Find where the given text appears and provide that cell's center as (X, Y) coordinate. 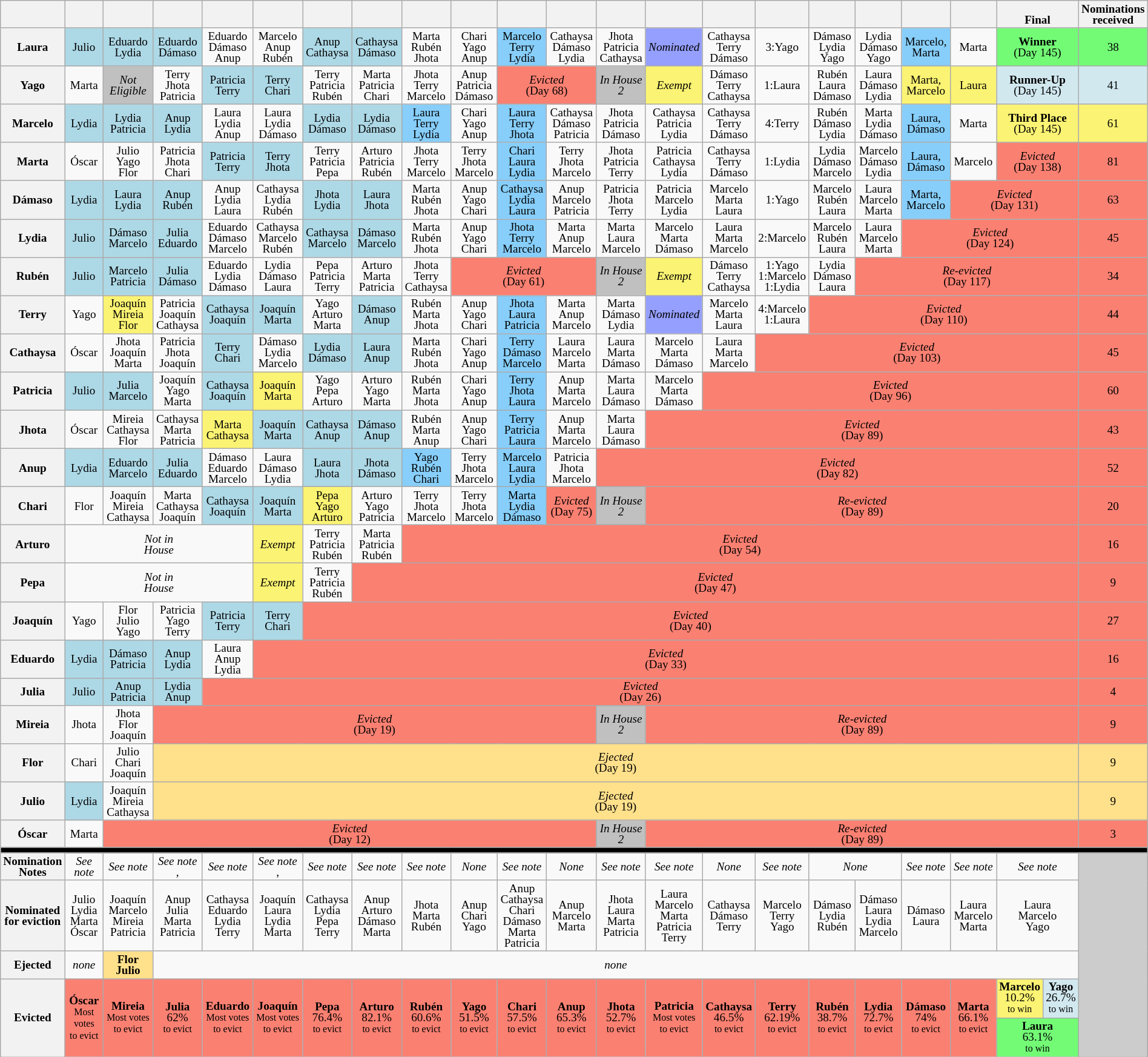
PatriciaJhotaTerry (621, 200)
MartaPatriciaRubén (377, 544)
MarceloAnupRubén (278, 47)
JulioChariJoaquín (128, 762)
PatriciaJhotaChari (177, 161)
JhotaLauraMartaPatricia (621, 916)
Evicted(Day 89) (862, 429)
JhotaTerryCathaysa (426, 276)
Marcelo,Marta (926, 47)
Winner(Day 145) (1038, 47)
Evicted(Day 12) (350, 833)
TerryPatriciaLaura (522, 429)
ÓscarMost votesto evict (84, 1018)
Evicted(Day 75) (572, 505)
AnupCathaysa (328, 47)
Terry (33, 315)
Evicted(Day 96) (890, 391)
YagoPepaArturo (328, 391)
Rubén (33, 276)
Evicted(Day 47) (715, 583)
JhotaDámaso (377, 468)
MartaPatriciaChari (377, 85)
MireiaMost votesto evict (128, 1018)
RubénDámasoLydia (832, 124)
LauraLydia (128, 200)
27 (1113, 620)
4:Marcelo1:Laura (782, 315)
Evicted(Day 40) (691, 620)
Marta66.1%to evict (973, 1018)
LydiaAnup (177, 692)
LauraTerryJhota (522, 124)
JoaquínYagoMarta (177, 391)
MarceloTerryLydia (522, 47)
PepaPatriciaTerry (328, 276)
ArturoMartaPatricia (377, 276)
Lydia72.7%to evict (879, 1018)
60 (1113, 391)
Final (1038, 15)
61 (1113, 124)
FlorJulioYago (128, 620)
Evicted(Day 19) (374, 724)
EduardoDámasoMarcelo (228, 237)
Eduardo (33, 659)
CathaysaMarceloRubén (278, 237)
ArturoYagoPatricia (377, 505)
Pepa76.4%to evict (328, 1018)
Evicted (33, 1018)
ChariLauraLydia (522, 161)
Evicted(Day 124) (990, 237)
AnupLydiaLaura (228, 200)
LauraAnup (377, 353)
Runner-Up(Day 145) (1038, 85)
MartaLauraMarcelo (621, 237)
RubénLauraDámaso (832, 85)
JhotaPatriciaDámaso (621, 124)
38 (1113, 47)
1:Laura (782, 85)
Evicted(Day 138) (1038, 161)
MarceloTerryYago (782, 916)
Marcelo10.2%to win (1020, 998)
CathaysaPatriciaLydia (674, 124)
JulioYagoFlor (128, 161)
JhotaPatriciaTerry (621, 161)
PatriciaJoaquínCathaysa (177, 315)
TerryJhotaPatricia (177, 85)
Third Place(Day 145) (1038, 124)
CathaysaLydiaLaura (522, 200)
CathaysaDámasoTerry (729, 916)
AnupChariYago (474, 916)
ArturoPatriciaRubén (377, 161)
DámasoLydiaRubén (832, 916)
MartaDámasoLydia (621, 315)
Rubén38.7%to evict (832, 1018)
Cathaysa (33, 353)
PatriciaMarceloLydia (674, 200)
EduardoMost votesto evict (228, 1018)
Anup65.3%to evict (572, 1018)
CathaysaDámaso (377, 47)
AnupPatriciaDámaso (474, 85)
Yago51.5%to evict (474, 1018)
LydiaDámasoMarcelo (832, 161)
Jhota52.7%to evict (621, 1018)
LauraLydiaDámaso (278, 124)
MartaCathaysa (228, 429)
EduardoMarcelo (128, 468)
Re-evicted(Day 117) (968, 276)
CathaysaAnup (328, 429)
AnupArturoDámasoMarta (377, 916)
JhotaFlorJoaquín (128, 724)
CathaysaMartaPatricia (177, 429)
Ejected (33, 964)
Nominatedfor eviction (33, 916)
PatriciaYagoTerry (177, 620)
DámasoLauraLydiaMarcelo (879, 916)
AnupPatricia (128, 692)
1:Lydia (782, 161)
2:Marcelo (782, 237)
AnupMarceloPatricia (572, 200)
ArturoYagoMarta (377, 391)
LauraLydiaAnup (228, 124)
3 (1113, 833)
Evicted(Day 33) (666, 659)
LauraMarceloYago (1038, 916)
Evicted(Day 54) (740, 544)
1:Yago1:Marcelo1:Lydia (782, 276)
CathaysaLydiaPepaTerry (328, 916)
DámasoLydiaMarcelo (278, 353)
1:Yago (782, 200)
44 (1113, 315)
YagoArturoMarta (328, 315)
41 (1113, 85)
AnupMarceloMarta (572, 916)
Rubén60.6%to evict (426, 1018)
Chari57.5%to evict (522, 1018)
JoaquínMireiaFlor (128, 315)
MarceloPatricia (128, 276)
Mireia (33, 724)
JhotaMartaRubén (426, 916)
Arturo82.1%to evict (377, 1018)
20 (1113, 505)
LauraMarceloMartaPatriciaTerry (674, 916)
PatriciaJhotaMarcelo (572, 468)
Evicted(Day 68) (547, 85)
MarceloDámasoLydia (879, 161)
DámasoLaura (926, 916)
LydiaDámasoYago (879, 47)
EduardoLydiaDámaso (228, 276)
JoaquínMost votesto evict (278, 1018)
3:Yago (782, 47)
DámasoLydiaYago (832, 47)
CathaysaDámasoLydia (572, 47)
YagoRubénChari (426, 468)
Evicted(Day 61) (524, 276)
Evicted(Day 103) (917, 353)
JhotaLydia (328, 200)
DámasoEduardoMarcelo (228, 468)
FlorJulio (128, 964)
JuliaDámaso (177, 276)
Julia (33, 692)
CathaysaDámasoPatricia (572, 124)
Evicted(Day 110) (943, 315)
PatriciaCathaysaLydia (674, 161)
TerryDámasoMarcelo (522, 353)
MartaCathaysaJoaquín (177, 505)
LauraTerryLydia (426, 124)
Pepa (33, 583)
TerryPatriciaPepa (328, 161)
CathaysaMarcelo (328, 237)
EduardoLydia (128, 47)
Julia62%to evict (177, 1018)
CathaysaLydiaRubén (278, 200)
MarceloLauraLydia (522, 468)
JhotaLauraPatricia (522, 315)
CathaysaEduardoLydiaTerry (228, 916)
34 (1113, 276)
PatriciaMost votesto evict (674, 1018)
Laura63.1%to win (1038, 1037)
Arturo (33, 544)
Nomination Notes (33, 866)
PatriciaJhotaJoaquín (177, 353)
4:Terry (782, 124)
AnupJuliaMartaPatricia (177, 916)
EduardoDámasoAnup (228, 47)
81 (1113, 161)
52 (1113, 468)
JoaquínLauraLydiaMarta (278, 916)
Evicted(Day 82) (838, 468)
JhotaJoaquínMarta (128, 353)
LauraAnupLydia (228, 659)
Evicted(Day 26) (641, 692)
TerryJhotaLaura (522, 391)
JulioLydiaMartaÓscar (84, 916)
RubénMartaAnup (426, 429)
DámasoPatricia (128, 659)
Evicted(Day 131) (1014, 200)
Yago26.7%to win (1061, 998)
Patricia (33, 391)
MireiaCathaysaFlor (128, 429)
Joaquín (33, 620)
TerryJhota (278, 161)
AnupCathaysaChariDámasoMartaPatricia (522, 916)
Cathaysa46.5%to evict (729, 1018)
LydiaPatricia (128, 124)
JoaquínMarceloMireiaPatricia (128, 916)
43 (1113, 429)
LauraMartaDámaso (621, 353)
63 (1113, 200)
Dámaso74%to evict (926, 1018)
Nominationsreceived (1113, 15)
PepaYagoArturo (328, 505)
AnupRubén (177, 200)
JhotaPatriciaCathaysa (621, 47)
Terry62.19%to evict (782, 1018)
NotEligible (128, 85)
4 (1113, 692)
Anup (33, 468)
JuliaMarcelo (128, 391)
EduardoDámaso (177, 47)
Dámaso (33, 200)
